Search for the cell housing the specified text and yield its (x, y) center coordinate. 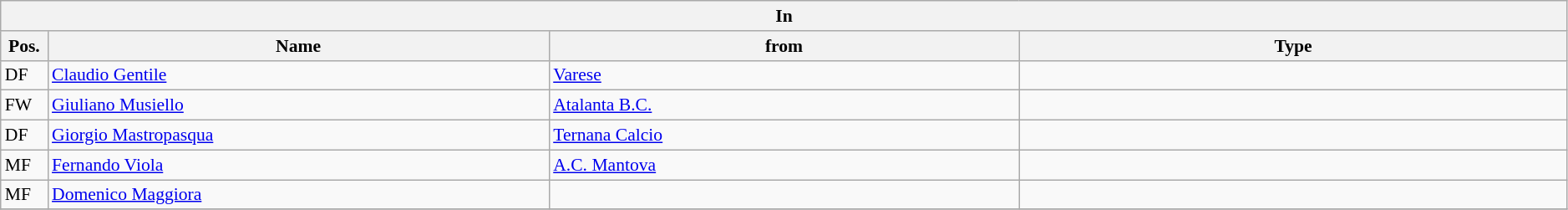
Type (1293, 46)
Atalanta B.C. (784, 105)
FW (24, 105)
Giorgio Mastropasqua (298, 136)
A.C. Mantova (784, 165)
Giuliano Musiello (298, 105)
Fernando Viola (298, 165)
Varese (784, 75)
Domenico Maggiora (298, 195)
Ternana Calcio (784, 136)
Claudio Gentile (298, 75)
from (784, 46)
Pos. (24, 46)
Name (298, 46)
In (784, 16)
